Scan for the cell matching the given text and deliver its (x, y) coordinate at center. 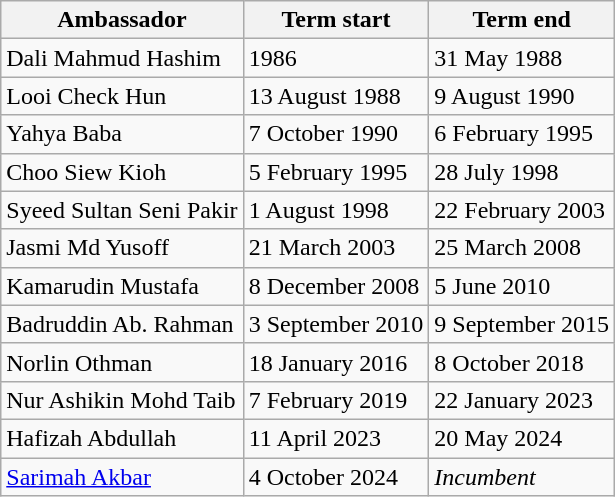
5 February 1995 (336, 172)
Dali Mahmud Hashim (122, 58)
31 May 1988 (522, 58)
9 August 1990 (522, 96)
Term start (336, 20)
5 June 2010 (522, 286)
Jasmi Md Yusoff (122, 248)
Syeed Sultan Seni Pakir (122, 210)
1 August 1998 (336, 210)
13 August 1988 (336, 96)
3 September 2010 (336, 324)
20 May 2024 (522, 438)
Sarimah Akbar (122, 477)
7 February 2019 (336, 400)
Badruddin Ab. Rahman (122, 324)
9 September 2015 (522, 324)
8 October 2018 (522, 362)
Incumbent (522, 477)
22 February 2003 (522, 210)
Norlin Othman (122, 362)
6 February 1995 (522, 134)
21 March 2003 (336, 248)
28 July 1998 (522, 172)
25 March 2008 (522, 248)
Ambassador (122, 20)
7 October 1990 (336, 134)
4 October 2024 (336, 477)
Looi Check Hun (122, 96)
18 January 2016 (336, 362)
8 December 2008 (336, 286)
Choo Siew Kioh (122, 172)
Nur Ashikin Mohd Taib (122, 400)
Hafizah Abdullah (122, 438)
1986 (336, 58)
Kamarudin Mustafa (122, 286)
11 April 2023 (336, 438)
Yahya Baba (122, 134)
Term end (522, 20)
22 January 2023 (522, 400)
